Extract the (X, Y) coordinate from the center of the cell holding the provided text.  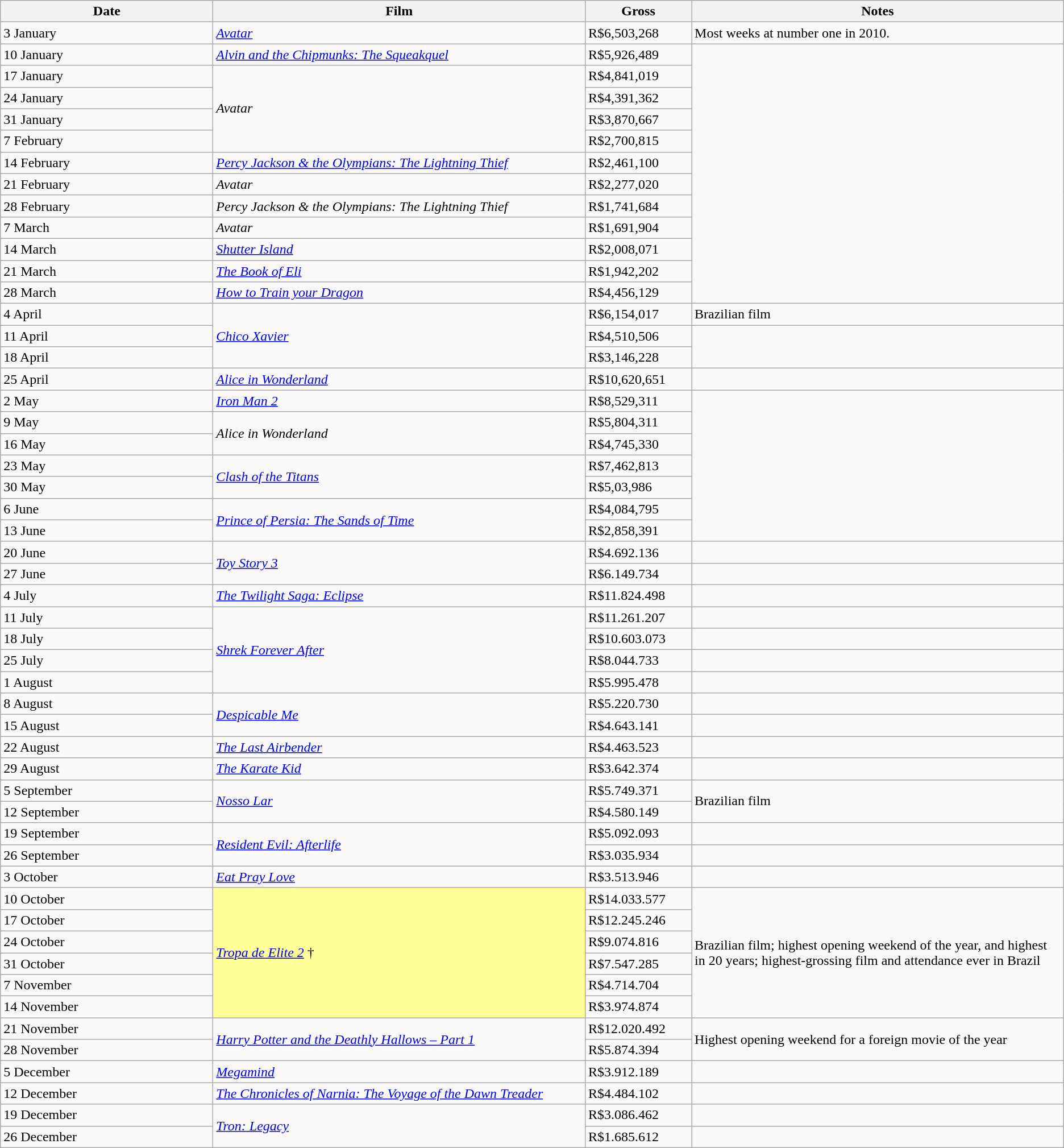
R$3.513.946 (638, 877)
20 June (107, 552)
31 January (107, 119)
3 October (107, 877)
Shrek Forever After (399, 649)
14 March (107, 249)
28 March (107, 293)
The Book of Eli (399, 271)
Date (107, 11)
24 October (107, 942)
8 August (107, 704)
22 August (107, 747)
R$5.092.093 (638, 834)
18 July (107, 639)
Alvin and the Chipmunks: The Squeakquel (399, 55)
Harry Potter and the Deathly Hallows – Part 1 (399, 1039)
Nosso Lar (399, 801)
28 February (107, 206)
25 July (107, 661)
R$10,620,651 (638, 379)
12 December (107, 1093)
The Karate Kid (399, 769)
R$4,510,506 (638, 336)
R$5,926,489 (638, 55)
R$12.245.246 (638, 920)
Despicable Me (399, 715)
R$3.642.374 (638, 769)
R$2,858,391 (638, 531)
R$9.074.816 (638, 942)
29 August (107, 769)
R$2,461,100 (638, 163)
17 January (107, 76)
2 May (107, 401)
30 May (107, 487)
5 September (107, 790)
12 September (107, 812)
3 January (107, 33)
R$3.912.189 (638, 1072)
R$5.749.371 (638, 790)
R$6,154,017 (638, 314)
R$5,804,311 (638, 422)
28 November (107, 1050)
Shutter Island (399, 249)
R$5.874.394 (638, 1050)
Highest opening weekend for a foreign movie of the year (878, 1039)
Resident Evil: Afterlife (399, 844)
R$2,277,020 (638, 184)
Chico Xavier (399, 336)
Clash of the Titans (399, 476)
R$4,084,795 (638, 509)
R$4.580.149 (638, 812)
R$4.463.523 (638, 747)
R$11.824.498 (638, 595)
Brazilian film; highest opening weekend of the year, and highest in 20 years; highest-grossing film and attendance ever in Brazil (878, 952)
R$2,008,071 (638, 249)
R$4.714.704 (638, 985)
R$1,942,202 (638, 271)
17 October (107, 920)
R$1,691,904 (638, 227)
Toy Story 3 (399, 563)
R$14.033.577 (638, 898)
R$5.995.478 (638, 682)
18 April (107, 358)
R$6,503,268 (638, 33)
R$11.261.207 (638, 617)
R$3,146,228 (638, 358)
The Last Airbender (399, 747)
R$3.086.462 (638, 1115)
How to Train your Dragon (399, 293)
5 December (107, 1072)
14 November (107, 1007)
1 August (107, 682)
R$1,741,684 (638, 206)
R$6.149.734 (638, 574)
R$3.035.934 (638, 855)
R$4,391,362 (638, 98)
R$10.603.073 (638, 639)
21 February (107, 184)
Tron: Legacy (399, 1126)
R$12.020.492 (638, 1029)
Eat Pray Love (399, 877)
R$4,745,330 (638, 444)
Notes (878, 11)
Iron Man 2 (399, 401)
24 January (107, 98)
4 April (107, 314)
R$8,529,311 (638, 401)
Megamind (399, 1072)
19 December (107, 1115)
23 May (107, 466)
R$4,841,019 (638, 76)
R$3.974.874 (638, 1007)
21 November (107, 1029)
31 October (107, 964)
The Twilight Saga: Eclipse (399, 595)
R$8.044.733 (638, 661)
R$2,700,815 (638, 141)
R$4.484.102 (638, 1093)
R$1.685.612 (638, 1137)
19 September (107, 834)
Gross (638, 11)
R$3,870,667 (638, 119)
11 July (107, 617)
7 November (107, 985)
R$4.643.141 (638, 726)
4 July (107, 595)
11 April (107, 336)
7 February (107, 141)
15 August (107, 726)
10 January (107, 55)
27 June (107, 574)
26 December (107, 1137)
13 June (107, 531)
R$7.547.285 (638, 964)
The Chronicles of Narnia: The Voyage of the Dawn Treader (399, 1093)
Tropa de Elite 2 † (399, 952)
R$7,462,813 (638, 466)
6 June (107, 509)
R$5.220.730 (638, 704)
Most weeks at number one in 2010. (878, 33)
9 May (107, 422)
25 April (107, 379)
Prince of Persia: The Sands of Time (399, 520)
R$4.692.136 (638, 552)
21 March (107, 271)
7 March (107, 227)
R$5,03,986 (638, 487)
16 May (107, 444)
14 February (107, 163)
26 September (107, 855)
Film (399, 11)
10 October (107, 898)
R$4,456,129 (638, 293)
